Return the (x, y) coordinate for the center point of the cell that contains the specified text.  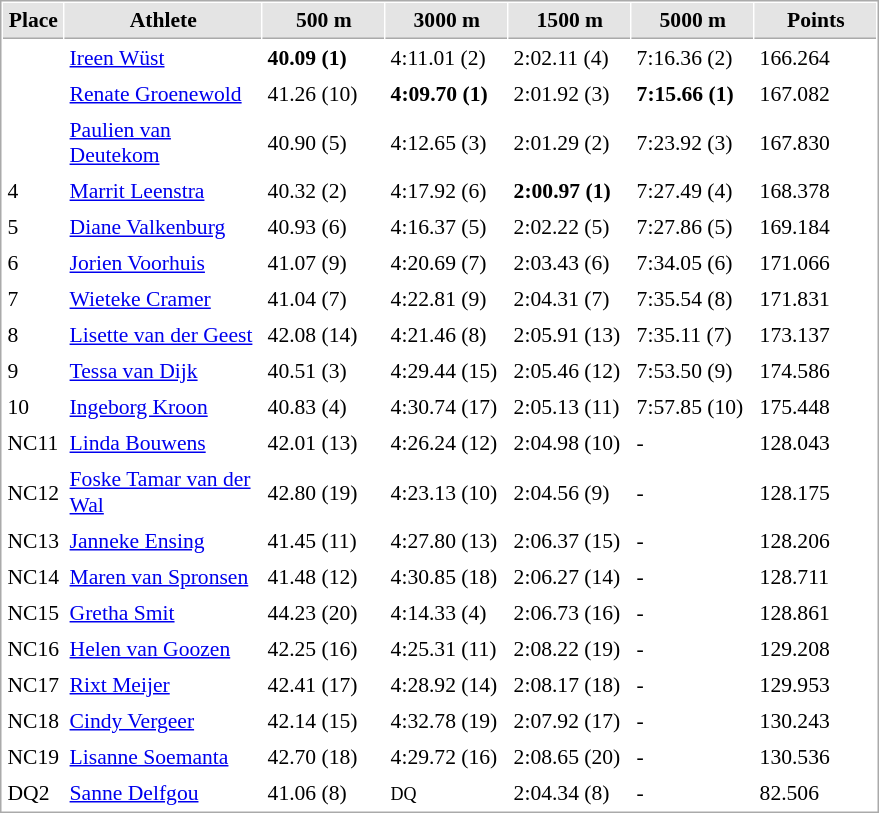
Maren van Spronsen (163, 577)
4:11.01 (2) (447, 57)
2:02.11 (4) (570, 57)
7 (34, 299)
40.93 (6) (324, 227)
Helen van Goozen (163, 649)
128.043 (816, 443)
41.04 (7) (324, 299)
4:27.80 (13) (447, 541)
Renate Groenewold (163, 93)
Ireen Wüst (163, 57)
8 (34, 335)
DQ (447, 793)
500 m (324, 21)
130.536 (816, 757)
41.06 (8) (324, 793)
41.26 (10) (324, 93)
Lisette van der Geest (163, 335)
4:29.44 (15) (447, 371)
2:02.22 (5) (570, 227)
7:23.92 (3) (693, 142)
NC19 (34, 757)
Foske Tamar van der Wal (163, 492)
4:29.72 (16) (447, 757)
4:17.92 (6) (447, 191)
4:23.13 (10) (447, 492)
7:27.49 (4) (693, 191)
NC12 (34, 492)
4:16.37 (5) (447, 227)
4:09.70 (1) (447, 93)
4:30.74 (17) (447, 407)
DQ2 (34, 793)
5 (34, 227)
Gretha Smit (163, 613)
2:07.92 (17) (570, 721)
166.264 (816, 57)
128.175 (816, 492)
171.066 (816, 263)
2:04.98 (10) (570, 443)
42.08 (14) (324, 335)
7:34.05 (6) (693, 263)
Wieteke Cramer (163, 299)
167.082 (816, 93)
44.23 (20) (324, 613)
Lisanne Soemanta (163, 757)
174.586 (816, 371)
175.448 (816, 407)
169.184 (816, 227)
42.41 (17) (324, 685)
173.137 (816, 335)
Paulien van Deutekom (163, 142)
7:35.11 (7) (693, 335)
NC11 (34, 443)
10 (34, 407)
4:32.78 (19) (447, 721)
4:21.46 (8) (447, 335)
42.01 (13) (324, 443)
40.83 (4) (324, 407)
NC18 (34, 721)
2:08.65 (20) (570, 757)
Janneke Ensing (163, 541)
4:28.92 (14) (447, 685)
7:53.50 (9) (693, 371)
6 (34, 263)
7:57.85 (10) (693, 407)
Diane Valkenburg (163, 227)
82.506 (816, 793)
7:35.54 (8) (693, 299)
2:00.97 (1) (570, 191)
Place (34, 21)
167.830 (816, 142)
42.70 (18) (324, 757)
168.378 (816, 191)
129.208 (816, 649)
Linda Bouwens (163, 443)
2:08.17 (18) (570, 685)
4:14.33 (4) (447, 613)
2:01.29 (2) (570, 142)
4 (34, 191)
7:27.86 (5) (693, 227)
171.831 (816, 299)
4:30.85 (18) (447, 577)
40.51 (3) (324, 371)
42.14 (15) (324, 721)
7:15.66 (1) (693, 93)
4:25.31 (11) (447, 649)
Marrit Leenstra (163, 191)
Sanne Delfgou (163, 793)
41.45 (11) (324, 541)
41.07 (9) (324, 263)
2:04.56 (9) (570, 492)
2:06.37 (15) (570, 541)
41.48 (12) (324, 577)
4:20.69 (7) (447, 263)
2:01.92 (3) (570, 93)
130.243 (816, 721)
2:06.73 (16) (570, 613)
4:26.24 (12) (447, 443)
4:22.81 (9) (447, 299)
1500 m (570, 21)
129.953 (816, 685)
42.80 (19) (324, 492)
2:08.22 (19) (570, 649)
2:05.13 (11) (570, 407)
NC17 (34, 685)
2:04.34 (8) (570, 793)
128.206 (816, 541)
42.25 (16) (324, 649)
NC13 (34, 541)
9 (34, 371)
40.32 (2) (324, 191)
40.09 (1) (324, 57)
NC15 (34, 613)
Ingeborg Kroon (163, 407)
NC16 (34, 649)
Jorien Voorhuis (163, 263)
2:05.91 (13) (570, 335)
NC14 (34, 577)
2:03.43 (6) (570, 263)
128.711 (816, 577)
Rixt Meijer (163, 685)
5000 m (693, 21)
2:06.27 (14) (570, 577)
2:04.31 (7) (570, 299)
2:05.46 (12) (570, 371)
Tessa van Dijk (163, 371)
Cindy Vergeer (163, 721)
128.861 (816, 613)
4:12.65 (3) (447, 142)
40.90 (5) (324, 142)
Points (816, 21)
7:16.36 (2) (693, 57)
3000 m (447, 21)
Athlete (163, 21)
